From the cell containing the given text, extract its center point as [X, Y] coordinate. 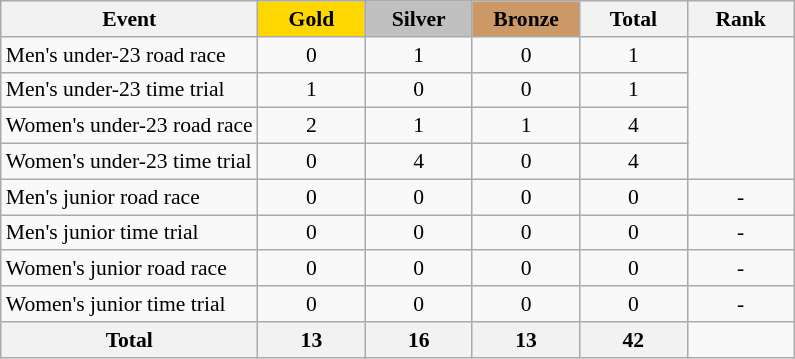
Women's junior road race [130, 269]
42 [634, 340]
Bronze [526, 19]
Silver [418, 19]
Men's junior road race [130, 197]
Women's under-23 time trial [130, 162]
Rank [740, 19]
2 [312, 126]
Men's under-23 time trial [130, 90]
Event [130, 19]
16 [418, 340]
Gold [312, 19]
Women's under-23 road race [130, 126]
Men's junior time trial [130, 233]
Men's under-23 road race [130, 55]
Women's junior time trial [130, 304]
